Provide the [x, y] coordinate of the cell's center where the given text is located.  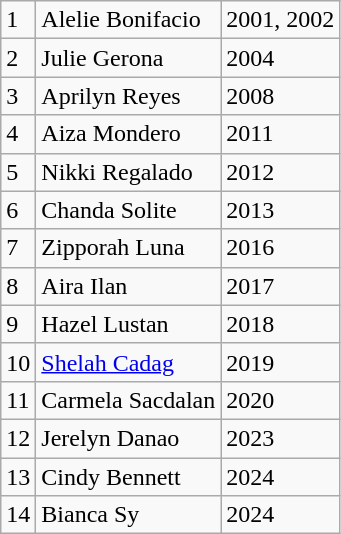
Jerelyn Danao [128, 438]
5 [18, 172]
Aira Ilan [128, 286]
2019 [280, 362]
Zipporah Luna [128, 248]
11 [18, 400]
2020 [280, 400]
Hazel Lustan [128, 324]
2018 [280, 324]
Aprilyn Reyes [128, 96]
14 [18, 515]
2016 [280, 248]
13 [18, 477]
3 [18, 96]
Nikki Regalado [128, 172]
Carmela Sacdalan [128, 400]
2017 [280, 286]
2008 [280, 96]
1 [18, 20]
2011 [280, 134]
2004 [280, 58]
4 [18, 134]
2023 [280, 438]
9 [18, 324]
2 [18, 58]
Alelie Bonifacio [128, 20]
2001, 2002 [280, 20]
2012 [280, 172]
Julie Gerona [128, 58]
Cindy Bennett [128, 477]
10 [18, 362]
Chanda Solite [128, 210]
Bianca Sy [128, 515]
Shelah Cadag [128, 362]
8 [18, 286]
Aiza Mondero [128, 134]
2013 [280, 210]
7 [18, 248]
12 [18, 438]
6 [18, 210]
